Determine the [x, y] coordinate at the center of the cell enclosing the given text.  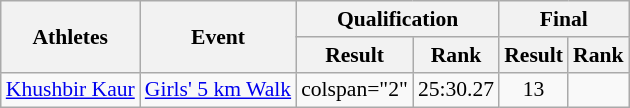
Athletes [70, 36]
Final [564, 19]
Qualification [398, 19]
Girls' 5 km Walk [218, 90]
colspan="2" [354, 90]
Event [218, 36]
Khushbir Kaur [70, 90]
13 [534, 90]
25:30.27 [456, 90]
